Detect which cell encompasses the target text, then output its (X, Y) center coordinate. 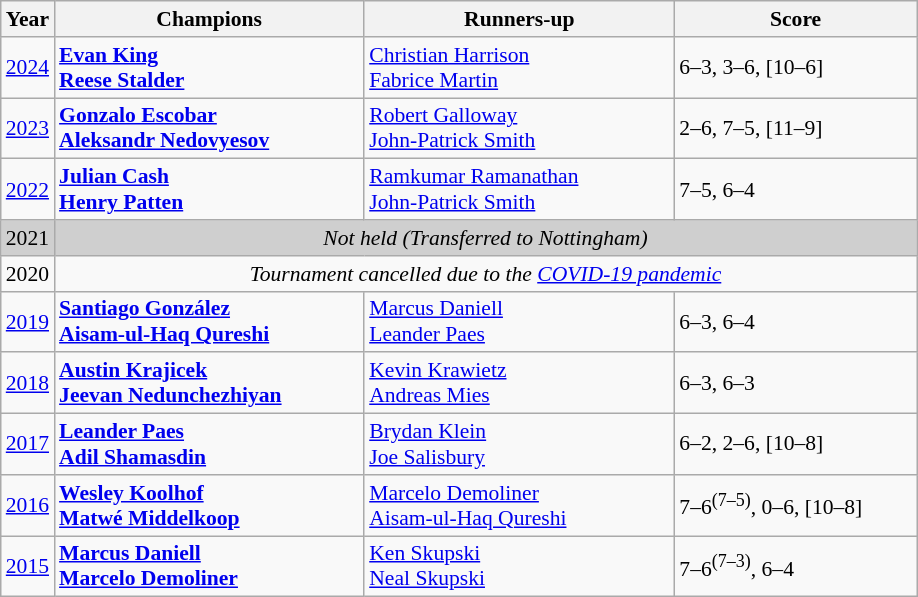
Score (796, 19)
Santiago González Aisam-ul-Haq Qureshi (209, 322)
Wesley Koolhof Matwé Middelkoop (209, 506)
2017 (28, 444)
2016 (28, 506)
Ken Skupski Neal Skupski (519, 566)
Not held (Transferred to Nottingham) (486, 238)
Champions (209, 19)
Austin Krajicek Jeevan Nedunchezhiyan (209, 384)
Ramkumar Ramanathan John-Patrick Smith (519, 190)
6–2, 2–6, [10–8] (796, 444)
Marcus Daniell Marcelo Demoliner (209, 566)
6–3, 3–6, [10–6] (796, 68)
Christian Harrison Fabrice Martin (519, 68)
7–6(7–3), 6–4 (796, 566)
Robert Galloway John-Patrick Smith (519, 128)
6–3, 6–4 (796, 322)
Runners-up (519, 19)
2018 (28, 384)
2019 (28, 322)
7–6(7–5), 0–6, [10–8] (796, 506)
2015 (28, 566)
Leander Paes Adil Shamasdin (209, 444)
2022 (28, 190)
Marcelo Demoliner Aisam-ul-Haq Qureshi (519, 506)
Year (28, 19)
2020 (28, 274)
2024 (28, 68)
Evan King Reese Stalder (209, 68)
Kevin Krawietz Andreas Mies (519, 384)
2–6, 7–5, [11–9] (796, 128)
2023 (28, 128)
Marcus Daniell Leander Paes (519, 322)
Gonzalo Escobar Aleksandr Nedovyesov (209, 128)
Tournament cancelled due to the COVID-19 pandemic (486, 274)
Brydan Klein Joe Salisbury (519, 444)
2021 (28, 238)
6–3, 6–3 (796, 384)
Julian Cash Henry Patten (209, 190)
7–5, 6–4 (796, 190)
